Output the (X, Y) coordinate of the center of the cell containing the given text.  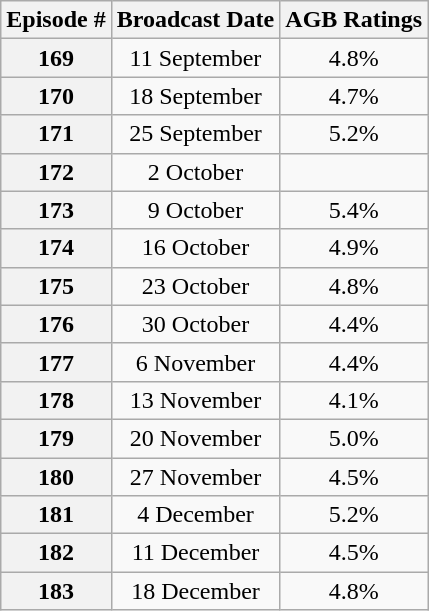
176 (56, 324)
181 (56, 515)
180 (56, 477)
171 (56, 134)
11 December (196, 553)
AGB Ratings (354, 20)
27 November (196, 477)
4.7% (354, 96)
Broadcast Date (196, 20)
11 September (196, 58)
25 September (196, 134)
2 October (196, 172)
178 (56, 400)
13 November (196, 400)
30 October (196, 324)
16 October (196, 248)
172 (56, 172)
5.4% (354, 210)
179 (56, 438)
4.9% (354, 248)
177 (56, 362)
4.1% (354, 400)
6 November (196, 362)
169 (56, 58)
Episode # (56, 20)
183 (56, 591)
4 December (196, 515)
18 September (196, 96)
182 (56, 553)
173 (56, 210)
18 December (196, 591)
23 October (196, 286)
9 October (196, 210)
170 (56, 96)
20 November (196, 438)
174 (56, 248)
175 (56, 286)
5.0% (354, 438)
